Scan for the cell matching the given text and deliver its [X, Y] coordinate at center. 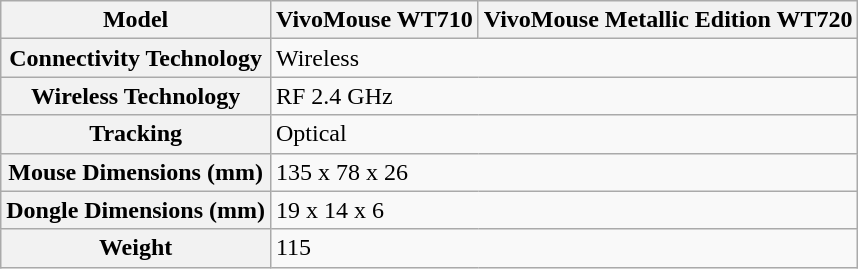
VivoMouse WT710 [374, 20]
135 x 78 x 26 [564, 172]
Connectivity Technology [136, 58]
Wireless [564, 58]
VivoMouse Metallic Edition WT720 [668, 20]
Mouse Dimensions (mm) [136, 172]
Model [136, 20]
19 x 14 x 6 [564, 210]
Dongle Dimensions (mm) [136, 210]
Optical [564, 134]
Wireless Technology [136, 96]
Weight [136, 248]
Tracking [136, 134]
RF 2.4 GHz [564, 96]
115 [564, 248]
